Return the (X, Y) coordinate for the center point of the cell that contains the specified text.  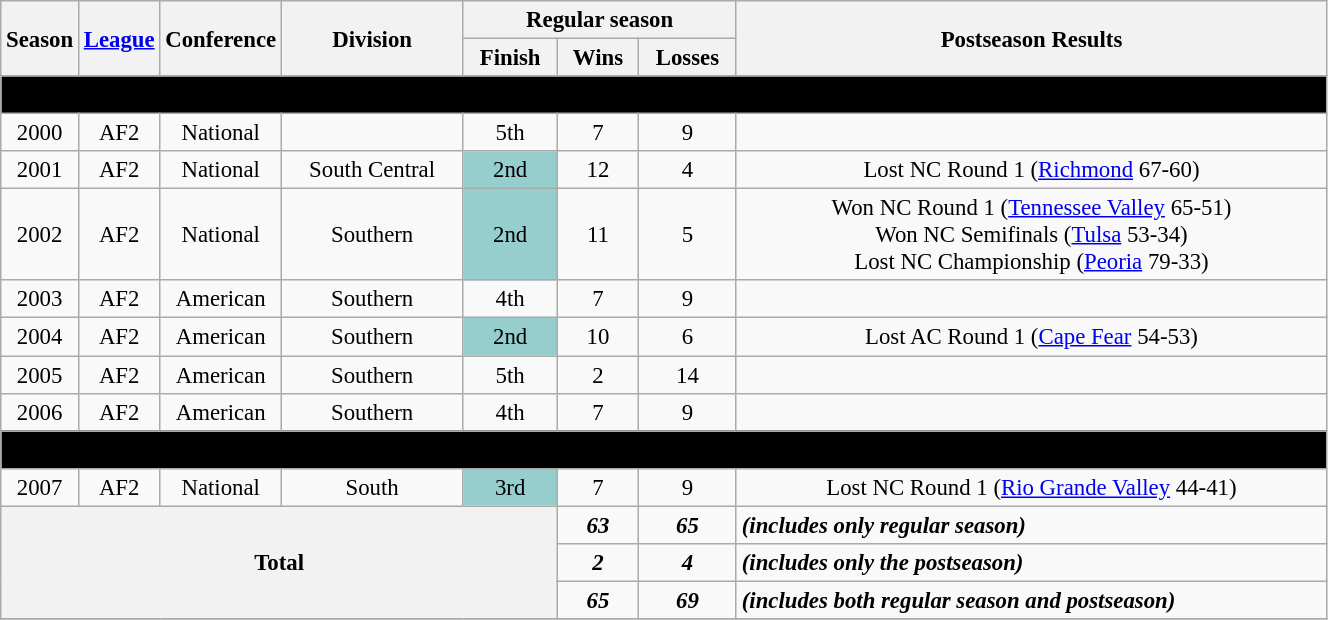
Wins (598, 58)
69 (687, 600)
(includes only regular season) (1031, 525)
6 (687, 337)
2003 (40, 299)
63 (598, 525)
Season (40, 38)
2006 (40, 412)
Conference (221, 38)
Lost AC Round 1 (Cape Fear 54-53) (1031, 337)
Lost NC Round 1 (Rio Grande Valley 44-41) (1031, 487)
10 (598, 337)
Finish (510, 58)
14 (687, 375)
South Central (372, 170)
2001 (40, 170)
Total (280, 562)
Postseason Results (1031, 38)
(includes both regular season and postseason) (1031, 600)
Regular season (600, 20)
2002 (40, 235)
3rd (510, 487)
Won NC Round 1 (Tennessee Valley 65-51) Won NC Semifinals (Tulsa 53-34) Lost NC Championship (Peoria 79-33) (1031, 235)
Losses (687, 58)
2004 (40, 337)
Birmingham Steeldogs (664, 95)
League (118, 38)
Division (372, 38)
Lost NC Round 1 (Richmond 67-60) (1031, 170)
2000 (40, 133)
South (372, 487)
(includes only the postseason) (1031, 563)
11 (598, 235)
Alabama Steeldogs (664, 450)
12 (598, 170)
2007 (40, 487)
5 (687, 235)
2005 (40, 375)
